Find where the given text appears and provide that cell's center as [X, Y] coordinate. 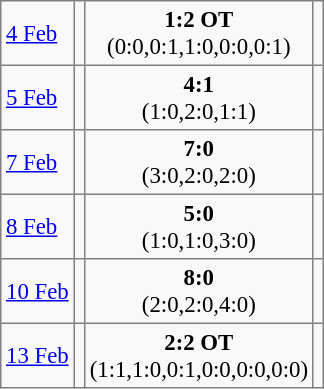
7:0(3:0,2:0,2:0) [198, 162]
1:2 OT(0:0,0:1,1:0,0:0,0:1) [198, 33]
10 Feb [38, 291]
8:0(2:0,2:0,4:0) [198, 291]
8 Feb [38, 226]
5 Feb [38, 97]
13 Feb [38, 355]
7 Feb [38, 162]
2:2 OT(1:1,1:0,0:1,0:0,0:0,0:0) [198, 355]
4:1(1:0,2:0,1:1) [198, 97]
4 Feb [38, 33]
5:0(1:0,1:0,3:0) [198, 226]
